Provide the (x, y) coordinate of the cell's center where the given text is located.  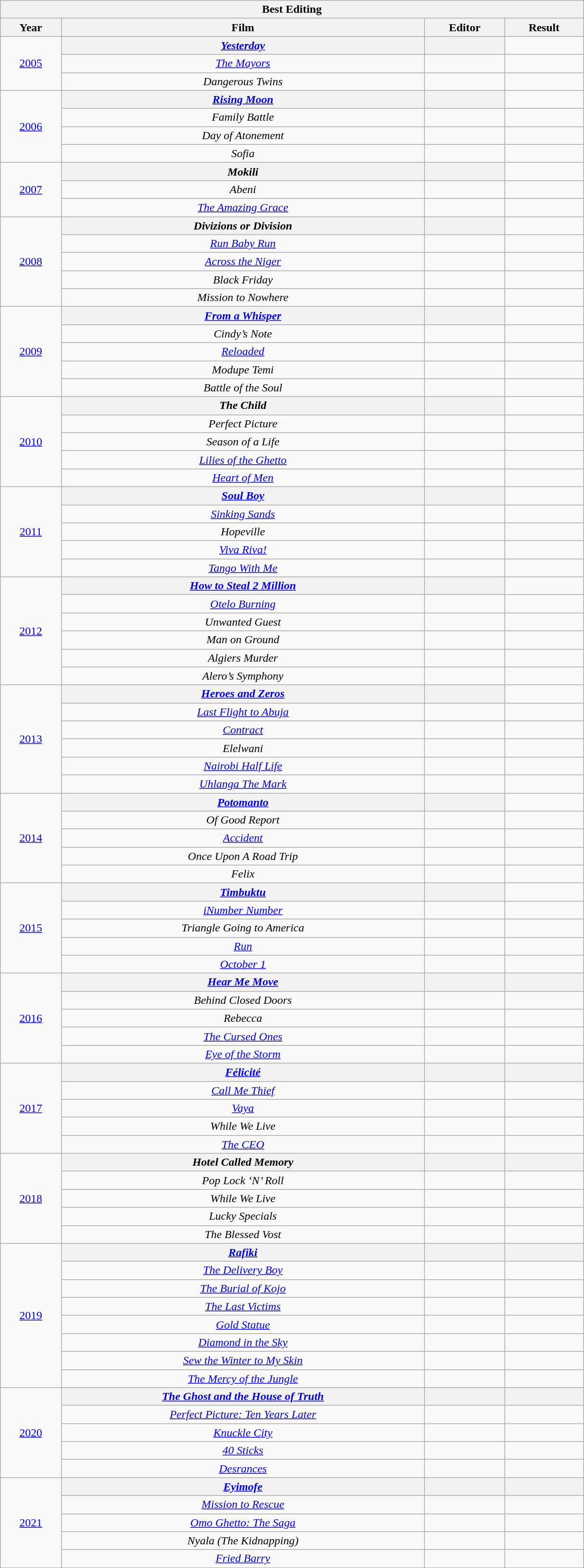
Reloaded (243, 352)
From a Whisper (243, 316)
October 1 (243, 964)
The Delivery Boy (243, 1270)
Pop Lock ‘N’ Roll (243, 1180)
Battle of the Soul (243, 388)
Desrances (243, 1469)
Diamond in the Sky (243, 1342)
2016 (31, 1018)
Family Battle (243, 117)
The Mayors (243, 63)
Yesterday (243, 45)
Hear Me Move (243, 982)
Dangerous Twins (243, 81)
Nyala (The Kidnapping) (243, 1541)
Sew the Winter to My Skin (243, 1360)
Rafiki (243, 1252)
2008 (31, 262)
Elelwani (243, 748)
Triangle Going to America (243, 928)
Call Me Thief (243, 1090)
The Mercy of the Jungle (243, 1379)
Once Upon A Road Trip (243, 856)
Man on Ground (243, 640)
2021 (31, 1523)
40 Sticks (243, 1451)
2012 (31, 631)
Last Flight to Abuja (243, 712)
The Burial of Kojo (243, 1288)
2020 (31, 1433)
Across the Niger (243, 262)
2009 (31, 352)
Soul Boy (243, 496)
Season of a Life (243, 442)
Modupe Temi (243, 370)
Knuckle City (243, 1433)
Uhlanga The Mark (243, 784)
Eye of the Storm (243, 1054)
Black Friday (243, 280)
Abeni (243, 189)
Omo Ghetto: The Saga (243, 1523)
Accident (243, 838)
Sofia (243, 153)
2011 (31, 532)
Cindy’s Note (243, 334)
Hotel Called Memory (243, 1162)
Lilies of the Ghetto (243, 460)
Unwanted Guest (243, 622)
Day of Atonement (243, 135)
Tango With Me (243, 568)
Result (544, 27)
Felix (243, 874)
iNumber Number (243, 910)
Timbuktu (243, 892)
Perfect Picture: Ten Years Later (243, 1415)
2014 (31, 838)
Nairobi Half Life (243, 766)
How to Steal 2 Million (243, 586)
2019 (31, 1315)
Potomanto (243, 802)
2005 (31, 63)
Best Editing (292, 9)
Sinking Sands (243, 514)
The Ghost and the House of Truth (243, 1397)
Otelo Burning (243, 604)
Vaya (243, 1108)
2013 (31, 739)
2017 (31, 1108)
Behind Closed Doors (243, 1000)
2006 (31, 126)
Gold Statue (243, 1324)
Heart of Men (243, 478)
Lucky Specials (243, 1216)
The Amazing Grace (243, 207)
2007 (31, 189)
Félicité (243, 1072)
Heroes and Zeros (243, 694)
Film (243, 27)
Run (243, 946)
Hopeville (243, 532)
Algiers Murder (243, 658)
Mokili (243, 171)
Of Good Report (243, 820)
Mission to Nowhere (243, 298)
The Blessed Vost (243, 1234)
Alero’s Symphony (243, 676)
The CEO (243, 1144)
Run Baby Run (243, 244)
The Child (243, 406)
2015 (31, 928)
2018 (31, 1198)
Rebecca (243, 1018)
Fried Barry (243, 1559)
Mission to Rescue (243, 1505)
Divizions or Division (243, 226)
The Cursed Ones (243, 1036)
Editor (464, 27)
Viva Riva! (243, 550)
Rising Moon (243, 99)
Year (31, 27)
Eyimofe (243, 1487)
2010 (31, 442)
The Last Victims (243, 1306)
Contract (243, 730)
Perfect Picture (243, 424)
